Determine the [X, Y] coordinate at the center of the cell enclosing the given text.  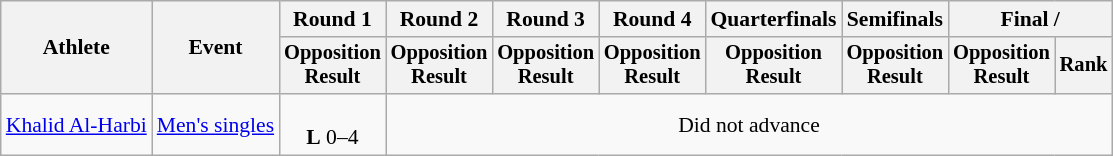
Quarterfinals [773, 19]
Round 3 [546, 19]
L 0–4 [332, 124]
Final / [1030, 19]
Athlete [76, 48]
Khalid Al-Harbi [76, 124]
Semifinals [896, 19]
Round 2 [440, 19]
Men's singles [216, 124]
Round 4 [652, 19]
Event [216, 48]
Did not advance [750, 124]
Round 1 [332, 19]
Rank [1084, 66]
